Identify which cell holds the provided text, then report its [x, y] central coordinate. 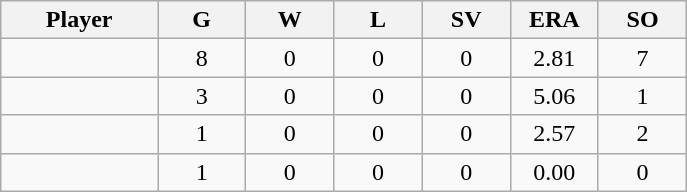
SV [466, 20]
W [290, 20]
ERA [554, 20]
SO [642, 20]
L [378, 20]
2.57 [554, 134]
0.00 [554, 172]
Player [80, 20]
8 [202, 58]
7 [642, 58]
5.06 [554, 96]
G [202, 20]
2.81 [554, 58]
3 [202, 96]
2 [642, 134]
